Find where the given text appears and provide that cell's center as [x, y] coordinate. 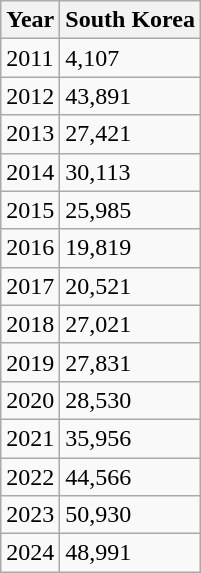
20,521 [130, 286]
28,530 [130, 400]
2019 [30, 362]
4,107 [130, 58]
2013 [30, 134]
2022 [30, 477]
44,566 [130, 477]
50,930 [130, 515]
2017 [30, 286]
2012 [30, 96]
2021 [30, 438]
27,831 [130, 362]
2016 [30, 248]
Year [30, 20]
2018 [30, 324]
27,021 [130, 324]
2020 [30, 400]
48,991 [130, 553]
2014 [30, 172]
2015 [30, 210]
25,985 [130, 210]
27,421 [130, 134]
43,891 [130, 96]
2024 [30, 553]
35,956 [130, 438]
2011 [30, 58]
30,113 [130, 172]
South Korea [130, 20]
19,819 [130, 248]
2023 [30, 515]
